Output the (X, Y) coordinate of the center of the cell containing the given text.  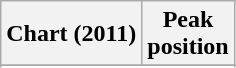
Peakposition (188, 34)
Chart (2011) (72, 34)
